Return the (x, y) coordinate for the center point of the cell that contains the specified text.  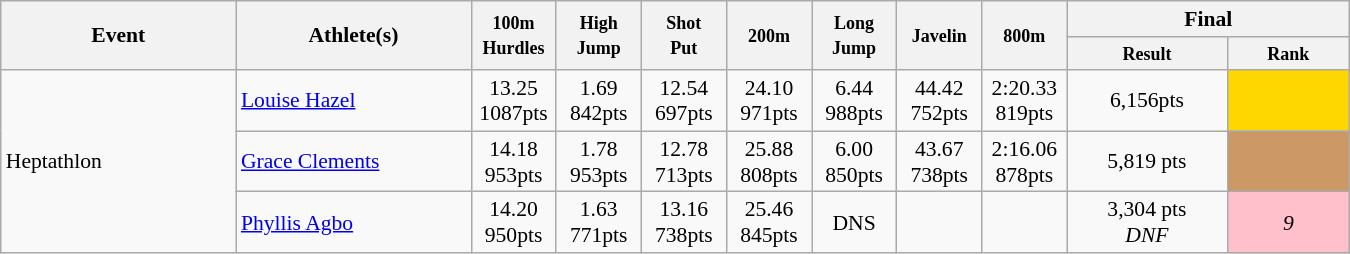
Grace Clements (354, 162)
14.20950pts (514, 222)
Louise Hazel (354, 100)
13.251087pts (514, 100)
Final (1208, 19)
5,819 pts (1147, 162)
25.88808pts (768, 162)
800m (1024, 36)
43.67738pts (940, 162)
Athlete(s) (354, 36)
14.18953pts (514, 162)
12.78713pts (684, 162)
100mHurdles (514, 36)
3,304 ptsDNF (1147, 222)
Heptathlon (118, 162)
LongJump (854, 36)
44.42752pts (940, 100)
Event (118, 36)
Result (1147, 54)
6.44988pts (854, 100)
200m (768, 36)
1.78953pts (598, 162)
6.00850pts (854, 162)
2:16.06878pts (1024, 162)
13.16738pts (684, 222)
2:20.33819pts (1024, 100)
9 (1288, 222)
Phyllis Agbo (354, 222)
Rank (1288, 54)
Javelin (940, 36)
6,156pts (1147, 100)
1.63771pts (598, 222)
ShotPut (684, 36)
24.10971pts (768, 100)
HighJump (598, 36)
1.69842pts (598, 100)
12.54697pts (684, 100)
25.46845pts (768, 222)
DNS (854, 222)
